Identify which cell holds the provided text, then report its (x, y) central coordinate. 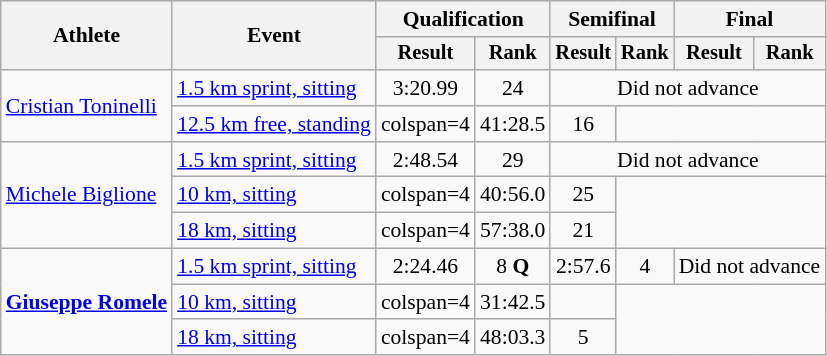
8 Q (512, 267)
48:03.3 (512, 338)
5 (583, 338)
40:56.0 (512, 195)
41:28.5 (512, 124)
2:24.46 (426, 267)
Final (750, 19)
Michele Biglione (86, 196)
21 (583, 231)
Athlete (86, 36)
Qualification (464, 19)
24 (512, 88)
31:42.5 (512, 302)
29 (512, 160)
57:38.0 (512, 231)
2:48.54 (426, 160)
Cristian Toninelli (86, 106)
4 (645, 267)
Semifinal (612, 19)
Event (274, 36)
2:57.6 (583, 267)
12.5 km free, standing (274, 124)
3:20.99 (426, 88)
25 (583, 195)
16 (583, 124)
Giuseppe Romele (86, 302)
